Return the [x, y] coordinate for the center point of the cell that contains the specified text.  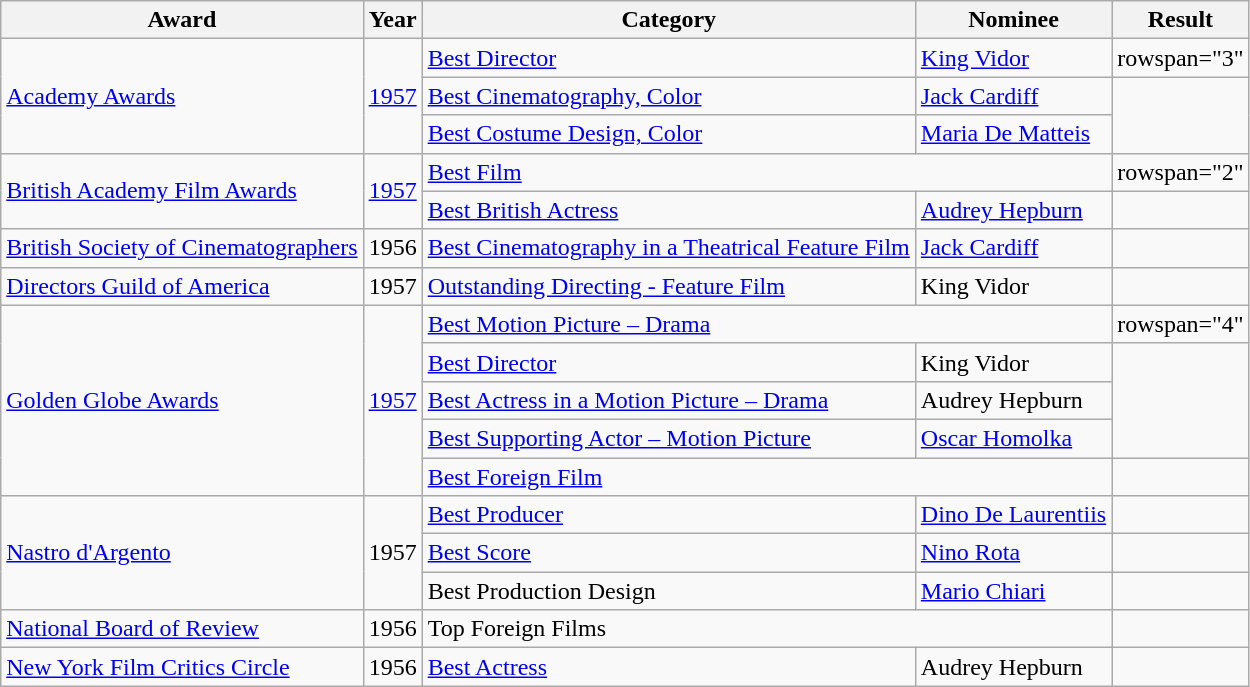
Best Cinematography, Color [668, 96]
Result [1181, 20]
Best Producer [668, 515]
rowspan="3" [1181, 58]
Best Film [767, 172]
Year [392, 20]
Golden Globe Awards [182, 400]
Top Foreign Films [767, 629]
Best Actress in a Motion Picture – Drama [668, 400]
Academy Awards [182, 96]
rowspan="4" [1181, 324]
Mario Chiari [1013, 591]
Nominee [1013, 20]
British Society of Cinematographers [182, 248]
Best British Actress [668, 210]
Best Motion Picture – Drama [767, 324]
Dino De Laurentiis [1013, 515]
Directors Guild of America [182, 286]
Best Foreign Film [767, 477]
rowspan="2" [1181, 172]
New York Film Critics Circle [182, 667]
Nino Rota [1013, 553]
Best Costume Design, Color [668, 134]
Best Score [668, 553]
National Board of Review [182, 629]
Best Cinematography in a Theatrical Feature Film [668, 248]
Category [668, 20]
Nastro d'Argento [182, 553]
Best Production Design [668, 591]
Best Supporting Actor – Motion Picture [668, 438]
Oscar Homolka [1013, 438]
British Academy Film Awards [182, 191]
Best Actress [668, 667]
Maria De Matteis [1013, 134]
Award [182, 20]
Outstanding Directing - Feature Film [668, 286]
